Extract the (X, Y) coordinate from the center of the cell holding the provided text.  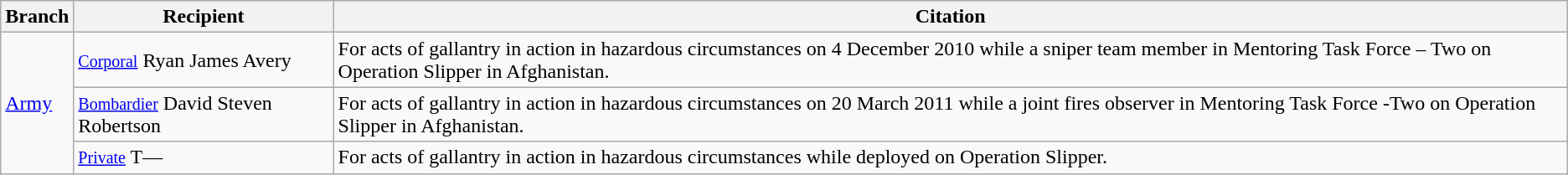
Bombardier David Steven Robertson (204, 114)
Private T— (204, 157)
Corporal Ryan James Avery (204, 60)
For acts of gallantry in action in hazardous circumstances while deployed on Operation Slipper. (950, 157)
Citation (950, 17)
Army (37, 103)
Recipient (204, 17)
Branch (37, 17)
